Capture the cell that displays the provided text and extract its [X, Y] central coordinate. 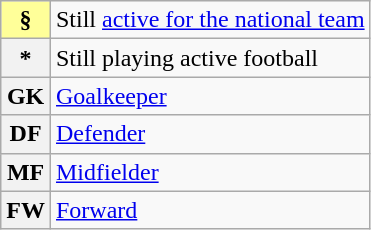
DF [26, 134]
FW [26, 210]
Forward [210, 210]
* [26, 58]
§ [26, 20]
Midfielder [210, 172]
Defender [210, 134]
GK [26, 96]
Still playing active football [210, 58]
MF [26, 172]
Still active for the national team [210, 20]
Goalkeeper [210, 96]
